Detect which cell encompasses the target text, then output its (X, Y) center coordinate. 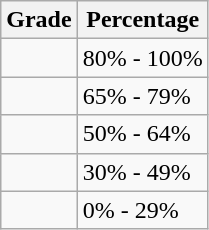
65% - 79% (142, 96)
80% - 100% (142, 58)
Grade (39, 20)
30% - 49% (142, 172)
50% - 64% (142, 134)
0% - 29% (142, 210)
Percentage (142, 20)
